Find where the given text appears and provide that cell's center as (X, Y) coordinate. 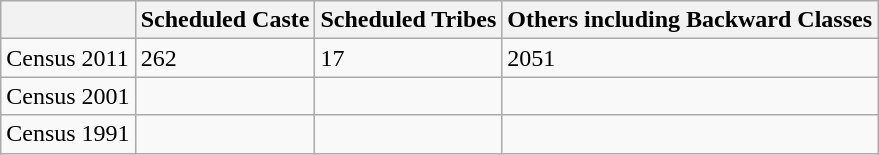
Scheduled Caste (225, 20)
2051 (690, 58)
Others including Backward Classes (690, 20)
17 (408, 58)
Census 1991 (68, 134)
262 (225, 58)
Scheduled Tribes (408, 20)
Census 2011 (68, 58)
Census 2001 (68, 96)
